Pinpoint the cell where the given text exists, returning its (X, Y) midpoint coordinate. 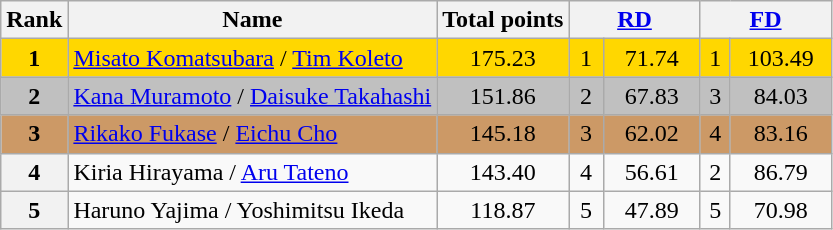
71.74 (652, 58)
Kiria Hirayama / Aru Tateno (252, 172)
FD (766, 20)
151.86 (503, 96)
Misato Komatsubara / Tim Koleto (252, 58)
83.16 (780, 134)
Rikako Fukase / Eichu Cho (252, 134)
Kana Muramoto / Daisuke Takahashi (252, 96)
Haruno Yajima / Yoshimitsu Ikeda (252, 210)
67.83 (652, 96)
70.98 (780, 210)
47.89 (652, 210)
RD (634, 20)
62.02 (652, 134)
143.40 (503, 172)
175.23 (503, 58)
145.18 (503, 134)
103.49 (780, 58)
84.03 (780, 96)
Name (252, 20)
56.61 (652, 172)
Total points (503, 20)
86.79 (780, 172)
118.87 (503, 210)
Rank (34, 20)
